Determine the (X, Y) coordinate at the center of the cell enclosing the given text.  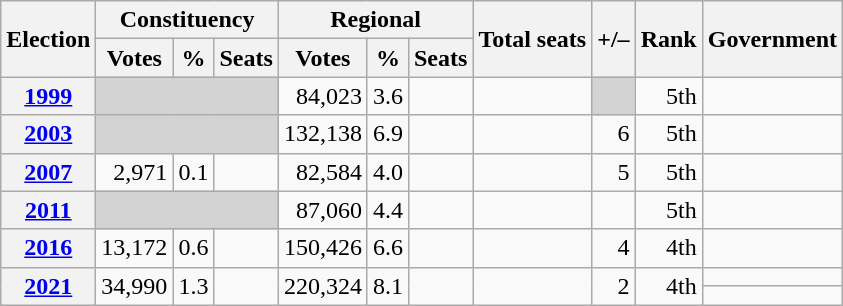
220,324 (322, 286)
132,138 (322, 134)
Rank (668, 39)
34,990 (134, 286)
4 (614, 248)
0.1 (194, 172)
5 (614, 172)
2016 (48, 248)
2 (614, 286)
8.1 (388, 286)
Regional (376, 20)
Election (48, 39)
Government (772, 39)
6.9 (388, 134)
2007 (48, 172)
150,426 (322, 248)
Total seats (532, 39)
13,172 (134, 248)
82,584 (322, 172)
2021 (48, 286)
4.0 (388, 172)
87,060 (322, 210)
1999 (48, 96)
84,023 (322, 96)
6 (614, 134)
2,971 (134, 172)
2003 (48, 134)
0.6 (194, 248)
3.6 (388, 96)
2011 (48, 210)
+/– (614, 39)
4.4 (388, 210)
Constituency (188, 20)
1.3 (194, 286)
6.6 (388, 248)
